Detect which cell encompasses the target text, then output its [X, Y] center coordinate. 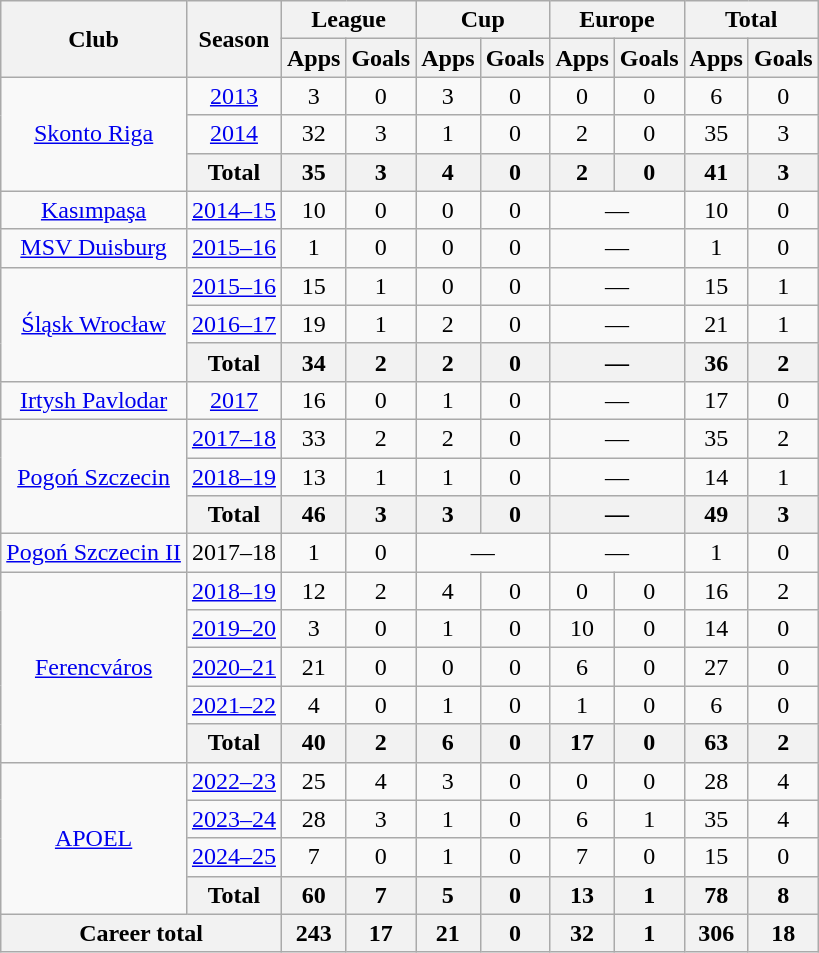
2013 [234, 96]
Season [234, 39]
2019–20 [234, 629]
49 [716, 515]
41 [716, 172]
Śląsk Wrocław [94, 324]
2024–25 [234, 857]
63 [716, 743]
Club [94, 39]
78 [716, 895]
MSV Duisburg [94, 248]
306 [716, 933]
8 [783, 895]
Skonto Riga [94, 134]
Irtysh Pavlodar [94, 400]
2020–21 [234, 667]
2023–24 [234, 819]
2016–17 [234, 324]
46 [313, 515]
2022–23 [234, 781]
2017 [234, 400]
5 [448, 895]
Cup [483, 20]
60 [313, 895]
Career total [142, 933]
Kasımpaşa [94, 210]
18 [783, 933]
Pogoń Szczecin II [94, 553]
27 [716, 667]
Europe [617, 20]
40 [313, 743]
25 [313, 781]
2014 [234, 134]
APOEL [94, 838]
Pogoń Szczecin [94, 476]
19 [313, 324]
League [348, 20]
Ferencváros [94, 667]
36 [716, 362]
243 [313, 933]
12 [313, 591]
2014–15 [234, 210]
2021–22 [234, 705]
34 [313, 362]
33 [313, 438]
